Pinpoint the cell where the given text exists, returning its [x, y] midpoint coordinate. 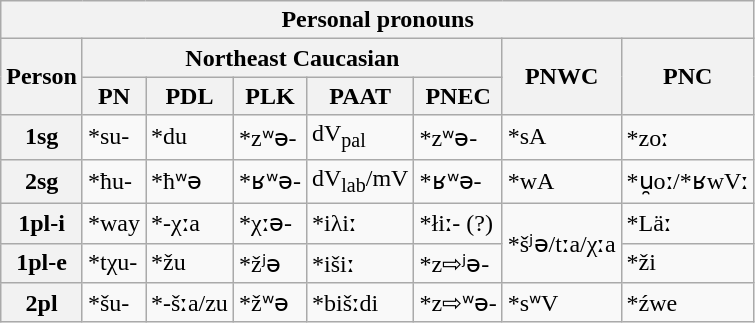
*du [190, 137]
PDL [190, 96]
dVpal [360, 137]
1sg [42, 137]
*łiː- (?) [458, 224]
PLK [270, 96]
dVlab/mV [360, 181]
*χːə- [270, 224]
*sA [562, 137]
*žʲə [270, 263]
Person [42, 77]
PNC [688, 77]
*zoː [688, 137]
*-χːa [190, 224]
PNEC [458, 96]
*Läː [688, 224]
*u̯oː/*ʁwVː [688, 181]
*sʷV [562, 303]
PAAT [360, 96]
*wA [562, 181]
*z⇨ʲə- [458, 263]
*way [114, 224]
*ħu- [114, 181]
*iλiː [360, 224]
*źwe [688, 303]
*z⇨ʷə- [458, 303]
2sg [42, 181]
*ži [688, 263]
Northeast Caucasian [292, 58]
2pl [42, 303]
*žu [190, 263]
PN [114, 96]
*šʲə/tːa/χːa [562, 244]
*žʷə [270, 303]
Personal pronouns [378, 20]
*su- [114, 137]
*bišːdi [360, 303]
1pl-e [42, 263]
1pl-i [42, 224]
PNWC [562, 77]
*išiː [360, 263]
*šu- [114, 303]
*ħʷə [190, 181]
*tχu- [114, 263]
*-šːa/zu [190, 303]
